Capture the cell that displays the provided text and extract its (X, Y) central coordinate. 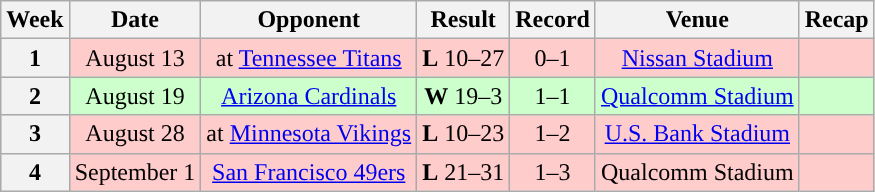
Result (464, 20)
at Tennessee Titans (309, 58)
Week (35, 20)
at Minnesota Vikings (309, 134)
1–2 (553, 134)
August 19 (135, 96)
1–1 (553, 96)
September 1 (135, 172)
August 13 (135, 58)
Recap (836, 20)
1–3 (553, 172)
Venue (697, 20)
Opponent (309, 20)
U.S. Bank Stadium (697, 134)
4 (35, 172)
L 10–23 (464, 134)
Arizona Cardinals (309, 96)
L 10–27 (464, 58)
0–1 (553, 58)
Record (553, 20)
Nissan Stadium (697, 58)
Date (135, 20)
W 19–3 (464, 96)
3 (35, 134)
2 (35, 96)
L 21–31 (464, 172)
1 (35, 58)
San Francisco 49ers (309, 172)
August 28 (135, 134)
